From the cell containing the given text, extract its center point as [X, Y] coordinate. 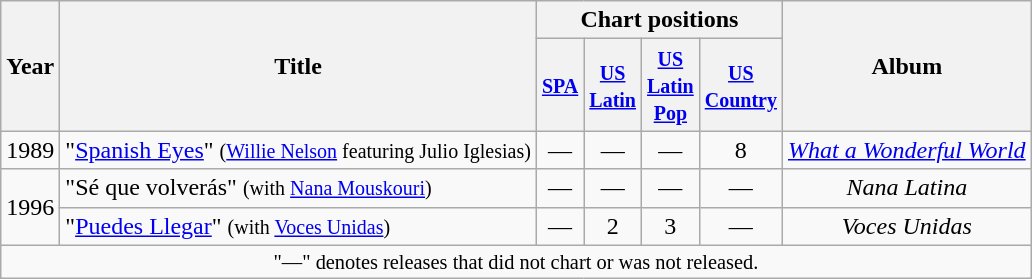
2 [613, 226]
USCountry [740, 85]
"Puedes Llegar" (with Voces Unidas) [298, 226]
Title [298, 66]
USLatin Pop [671, 85]
3 [671, 226]
Voces Unidas [908, 226]
SPA [560, 85]
"Spanish Eyes" (Willie Nelson featuring Julio Iglesias) [298, 150]
What a Wonderful World [908, 150]
"Sé que volverás" (with Nana Mouskouri) [298, 188]
Nana Latina [908, 188]
8 [740, 150]
"—" denotes releases that did not chart or was not released. [516, 262]
Chart positions [659, 20]
1996 [30, 207]
Album [908, 66]
Year [30, 66]
1989 [30, 150]
USLatin [613, 85]
